Pinpoint the cell where the given text exists, returning its [X, Y] midpoint coordinate. 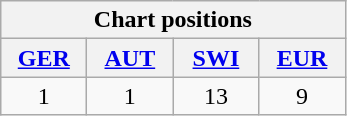
SWI [216, 58]
EUR [302, 58]
Chart positions [173, 20]
9 [302, 96]
AUT [130, 58]
13 [216, 96]
GER [44, 58]
